Detect which cell encompasses the target text, then output its [X, Y] center coordinate. 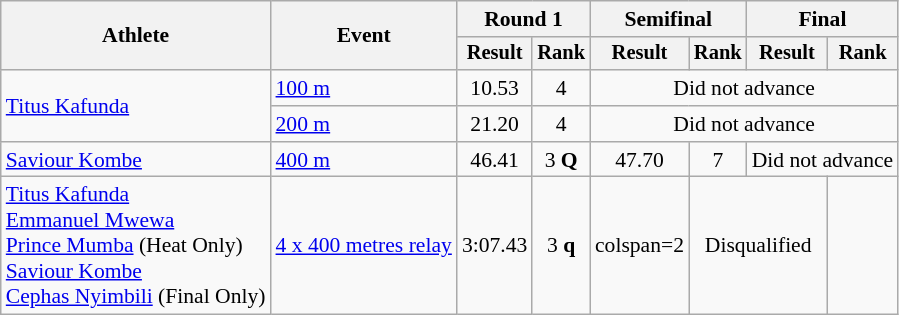
100 m [364, 88]
Athlete [136, 36]
3 q [561, 246]
47.70 [640, 160]
21.20 [494, 124]
Disqualified [758, 246]
Round 1 [524, 19]
Titus KafundaEmmanuel MwewaPrince Mumba (Heat Only)Saviour Kombe Cephas Nyimbili (Final Only) [136, 246]
3:07.43 [494, 246]
Semifinal [668, 19]
Titus Kafunda [136, 106]
10.53 [494, 88]
3 Q [561, 160]
400 m [364, 160]
7 [718, 160]
46.41 [494, 160]
Event [364, 36]
colspan=2 [640, 246]
Final [823, 19]
4 x 400 metres relay [364, 246]
Saviour Kombe [136, 160]
200 m [364, 124]
